Identify which cell holds the provided text, then report its [X, Y] central coordinate. 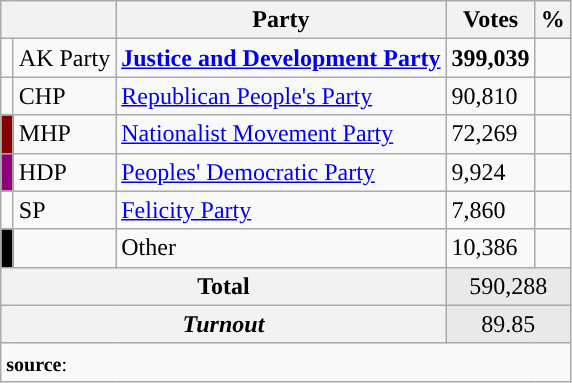
HDP [64, 172]
Other [281, 248]
MHP [64, 134]
Turnout [224, 324]
AK Party [64, 58]
72,269 [490, 134]
7,860 [490, 210]
Peoples' Democratic Party [281, 172]
% [552, 20]
Total [224, 286]
9,924 [490, 172]
90,810 [490, 96]
Justice and Development Party [281, 58]
Republican People's Party [281, 96]
399,039 [490, 58]
Felicity Party [281, 210]
89.85 [508, 324]
10,386 [490, 248]
source: [286, 362]
Party [281, 20]
Nationalist Movement Party [281, 134]
CHP [64, 96]
SP [64, 210]
590,288 [508, 286]
Votes [490, 20]
